Extract the [x, y] coordinate from the center of the cell holding the provided text.  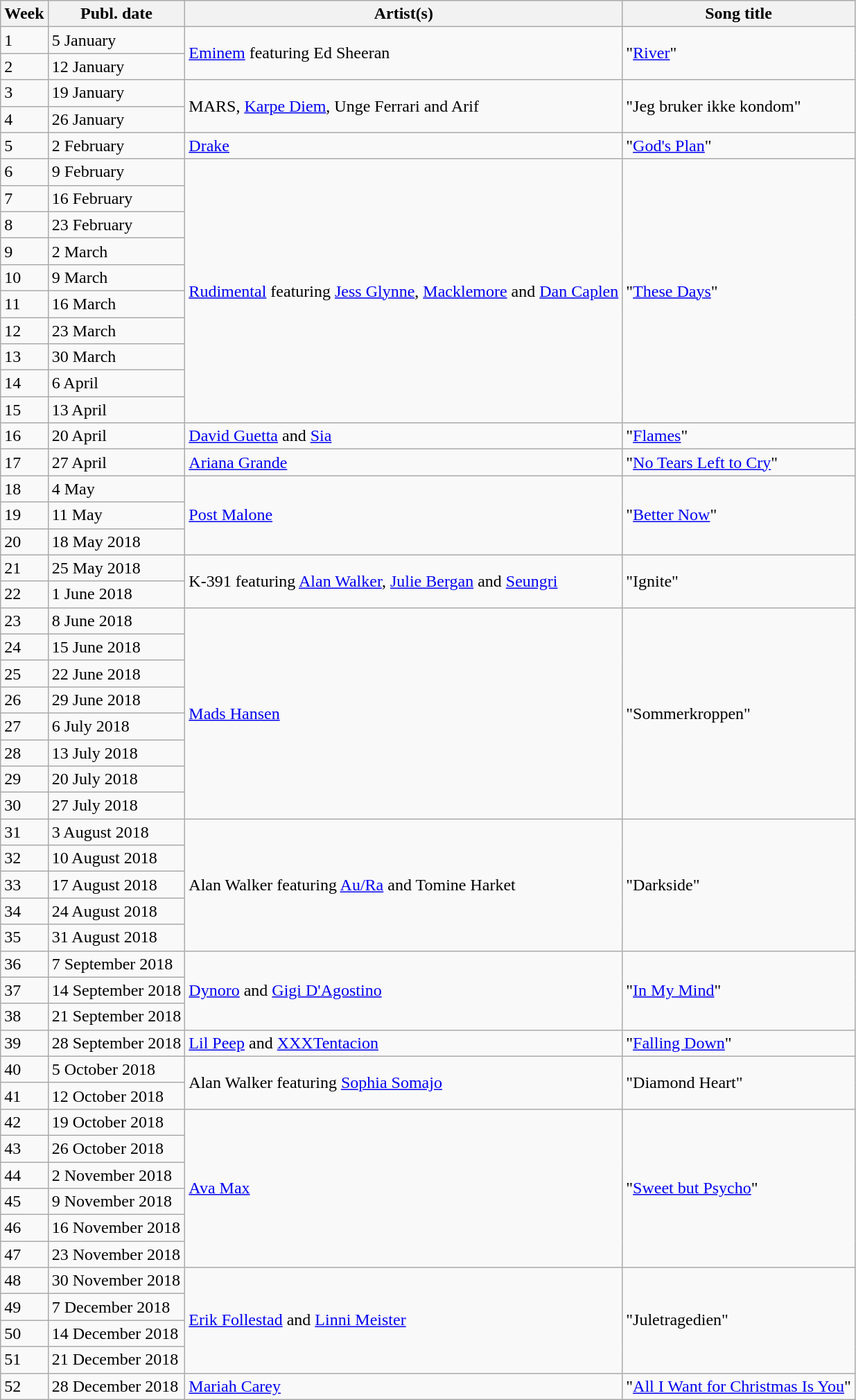
44 [24, 1175]
"No Tears Left to Cry" [739, 463]
47 [24, 1254]
23 November 2018 [116, 1254]
"River" [739, 53]
"Sommerkroppen" [739, 713]
14 December 2018 [116, 1333]
6 April [116, 383]
30 November 2018 [116, 1281]
Artist(s) [403, 14]
23 [24, 621]
28 September 2018 [116, 1043]
48 [24, 1281]
50 [24, 1333]
"Darkside" [739, 885]
28 December 2018 [116, 1386]
12 January [116, 67]
Publ. date [116, 14]
20 [24, 542]
Eminem featuring Ed Sheeran [403, 53]
14 [24, 383]
52 [24, 1386]
9 November 2018 [116, 1202]
29 June 2018 [116, 700]
16 November 2018 [116, 1228]
11 May [116, 515]
46 [24, 1228]
Lil Peep and XXXTentacion [403, 1043]
28 [24, 752]
9 February [116, 172]
27 [24, 726]
23 February [116, 225]
10 August 2018 [116, 858]
Mads Hansen [403, 713]
33 [24, 885]
5 January [116, 40]
3 [24, 93]
16 [24, 436]
36 [24, 964]
9 [24, 251]
9 March [116, 277]
Week [24, 14]
6 [24, 172]
Ava Max [403, 1188]
13 [24, 357]
37 [24, 990]
27 July 2018 [116, 806]
2 [24, 67]
1 [24, 40]
18 May 2018 [116, 542]
Rudimental featuring Jess Glynne, Macklemore and Dan Caplen [403, 291]
39 [24, 1043]
8 June 2018 [116, 621]
24 August 2018 [116, 911]
"God's Plan" [739, 146]
20 April [116, 436]
12 [24, 331]
26 [24, 700]
7 September 2018 [116, 964]
23 March [116, 331]
15 June 2018 [116, 647]
13 April [116, 410]
Post Malone [403, 515]
38 [24, 1017]
Ariana Grande [403, 463]
26 October 2018 [116, 1148]
Alan Walker featuring Au/Ra and Tomine Harket [403, 885]
8 [24, 225]
22 [24, 594]
Dynoro and Gigi D'Agostino [403, 990]
"Jeg bruker ikke kondom" [739, 106]
14 September 2018 [116, 990]
21 December 2018 [116, 1360]
"Better Now" [739, 515]
Erik Follestad and Linni Meister [403, 1320]
5 [24, 146]
24 [24, 647]
Song title [739, 14]
15 [24, 410]
31 August 2018 [116, 937]
35 [24, 937]
16 March [116, 304]
29 [24, 779]
34 [24, 911]
11 [24, 304]
Mariah Carey [403, 1386]
31 [24, 832]
20 July 2018 [116, 779]
18 [24, 489]
45 [24, 1202]
21 [24, 568]
7 [24, 198]
2 March [116, 251]
4 May [116, 489]
2 February [116, 146]
26 January [116, 119]
51 [24, 1360]
19 January [116, 93]
43 [24, 1148]
30 March [116, 357]
"Flames" [739, 436]
17 [24, 463]
4 [24, 119]
12 October 2018 [116, 1096]
22 June 2018 [116, 673]
"These Days" [739, 291]
32 [24, 858]
Alan Walker featuring Sophia Somajo [403, 1082]
"Juletragedien" [739, 1320]
40 [24, 1069]
25 [24, 673]
6 July 2018 [116, 726]
27 April [116, 463]
MARS, Karpe Diem, Unge Ferrari and Arif [403, 106]
19 [24, 515]
19 October 2018 [116, 1122]
25 May 2018 [116, 568]
3 August 2018 [116, 832]
7 December 2018 [116, 1307]
"Diamond Heart" [739, 1082]
David Guetta and Sia [403, 436]
13 July 2018 [116, 752]
"Falling Down" [739, 1043]
"Ignite" [739, 581]
2 November 2018 [116, 1175]
21 September 2018 [116, 1017]
30 [24, 806]
5 October 2018 [116, 1069]
10 [24, 277]
41 [24, 1096]
17 August 2018 [116, 885]
16 February [116, 198]
"In My Mind" [739, 990]
K-391 featuring Alan Walker, Julie Bergan and Seungri [403, 581]
49 [24, 1307]
"Sweet but Psycho" [739, 1188]
"All I Want for Christmas Is You" [739, 1386]
1 June 2018 [116, 594]
Drake [403, 146]
42 [24, 1122]
